Capture the cell that displays the provided text and extract its [x, y] central coordinate. 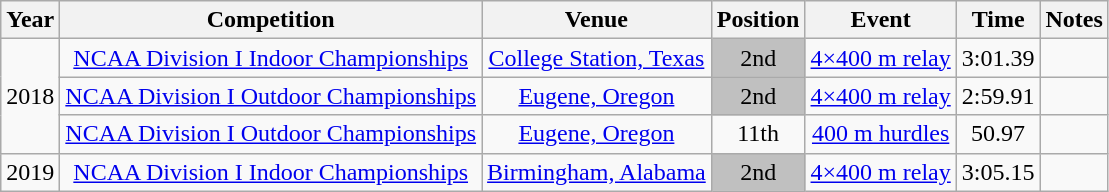
50.97 [998, 134]
Venue [597, 20]
Competition [271, 20]
2:59.91 [998, 96]
Year [30, 20]
Event [880, 20]
College Station, Texas [597, 58]
3:05.15 [998, 172]
2019 [30, 172]
3:01.39 [998, 58]
Notes [1074, 20]
11th [758, 134]
400 m hurdles [880, 134]
Birmingham, Alabama [597, 172]
Time [998, 20]
2018 [30, 96]
Position [758, 20]
